From the cell containing the given text, extract its center point as (X, Y) coordinate. 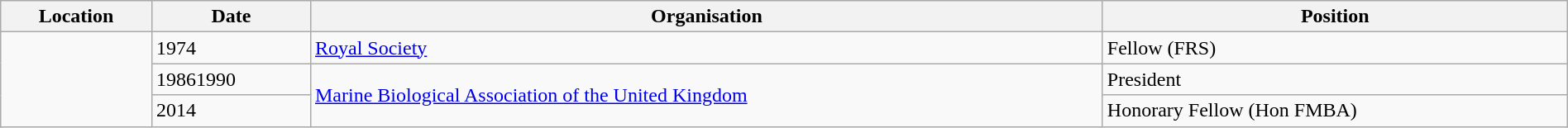
Marine Biological Association of the United Kingdom (706, 95)
Position (1335, 17)
19861990 (231, 79)
Date (231, 17)
Honorary Fellow (Hon FMBA) (1335, 111)
Fellow (FRS) (1335, 48)
2014 (231, 111)
Royal Society (706, 48)
Organisation (706, 17)
1974 (231, 48)
Location (76, 17)
President (1335, 79)
